Locate the cell with the specified text and output its [X, Y] center coordinate. 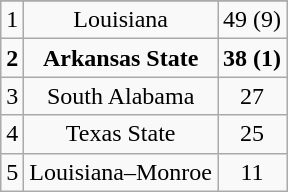
38 (1) [252, 58]
27 [252, 96]
Louisiana [121, 20]
4 [12, 134]
South Alabama [121, 96]
2 [12, 58]
5 [12, 172]
3 [12, 96]
49 (9) [252, 20]
Louisiana–Monroe [121, 172]
11 [252, 172]
25 [252, 134]
1 [12, 20]
Texas State [121, 134]
Arkansas State [121, 58]
